Identify which cell holds the provided text, then report its [X, Y] central coordinate. 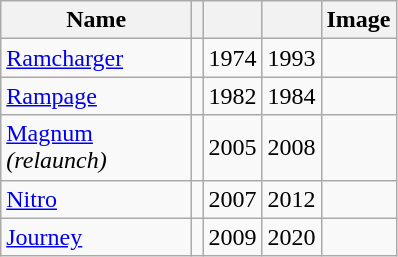
Ramcharger [96, 58]
Nitro [96, 199]
2007 [232, 199]
1974 [232, 58]
2005 [232, 148]
1982 [232, 96]
Name [96, 20]
2009 [232, 237]
1993 [292, 58]
1984 [292, 96]
Rampage [96, 96]
2008 [292, 148]
Image [358, 20]
Journey [96, 237]
2020 [292, 237]
2012 [292, 199]
Magnum(relaunch) [96, 148]
